Detect which cell encompasses the target text, then output its [x, y] center coordinate. 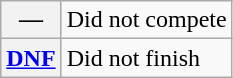
Did not compete [146, 20]
Did not finish [146, 58]
DNF [31, 58]
— [31, 20]
